Search for the cell housing the specified text and yield its [X, Y] center coordinate. 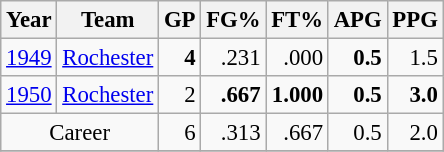
4 [180, 58]
1.000 [298, 95]
6 [180, 133]
Year [29, 20]
.313 [234, 133]
APG [358, 20]
.000 [298, 58]
2.0 [415, 133]
3.0 [415, 95]
PPG [415, 20]
FT% [298, 20]
Team [108, 20]
1.5 [415, 58]
FG% [234, 20]
1950 [29, 95]
GP [180, 20]
1949 [29, 58]
Career [80, 133]
.231 [234, 58]
2 [180, 95]
